Determine the [X, Y] coordinate at the center of the cell enclosing the given text.  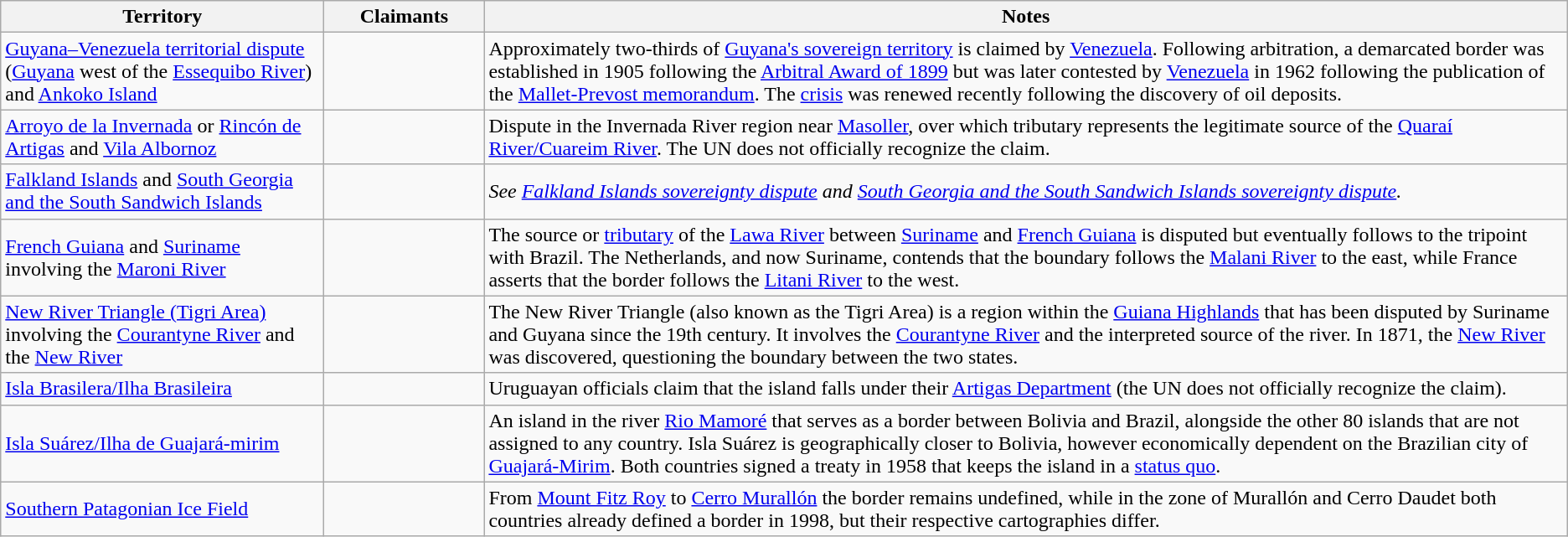
Isla Suárez/Ilha de Guajará-mirim [162, 443]
Arroyo de la Invernada or Rincón de Artigas and Vila Albornoz [162, 137]
Isla Brasilera/Ilha Brasileira [162, 389]
New River Triangle (Tigri Area) involving the Courantyne River and the New River [162, 334]
Falkland Islands and South Georgia and the South Sandwich Islands [162, 191]
Uruguayan officials claim that the island falls under their Artigas Department (the UN does not officially recognize the claim). [1025, 389]
Guyana–Venezuela territorial dispute (Guyana west of the Essequibo River) and Ankoko Island [162, 71]
Claimants [404, 17]
Southern Patagonian Ice Field [162, 509]
Territory [162, 17]
French Guiana and Suriname involving the Maroni River [162, 257]
Notes [1025, 17]
See Falkland Islands sovereignty dispute and South Georgia and the South Sandwich Islands sovereignty dispute. [1025, 191]
